Detect which cell encompasses the target text, then output its [x, y] center coordinate. 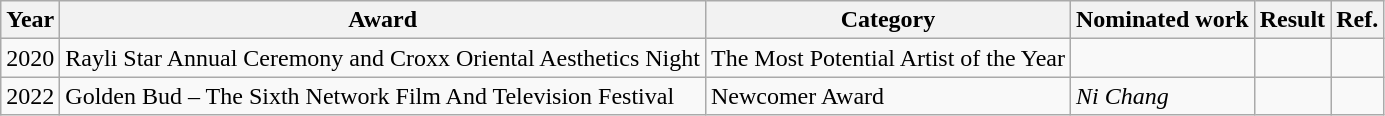
Category [888, 20]
Result [1292, 20]
The Most Potential Artist of the Year [888, 58]
Golden Bud – The Sixth Network Film And Television Festival [383, 96]
Year [30, 20]
Rayli Star Annual Ceremony and Croxx Oriental Aesthetics Night [383, 58]
Newcomer Award [888, 96]
2022 [30, 96]
Award [383, 20]
Ref. [1358, 20]
Ni Chang [1162, 96]
Nominated work [1162, 20]
2020 [30, 58]
